For the text-containing cell, return its midpoint in [X, Y] coordinate format. 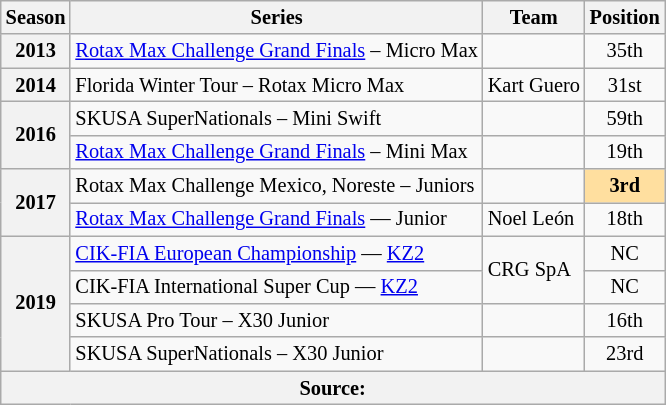
SKUSA SuperNationals – Mini Swift [276, 118]
Team [534, 17]
2017 [36, 202]
Rotax Max Challenge Mexico, Noreste – Juniors [276, 186]
19th [625, 152]
Position [625, 17]
CIK-FIA International Super Cup — KZ2 [276, 287]
Rotax Max Challenge Grand Finals – Micro Max [276, 51]
2013 [36, 51]
23rd [625, 354]
2014 [36, 85]
3rd [625, 186]
Rotax Max Challenge Grand Finals — Junior [276, 219]
2019 [36, 304]
59th [625, 118]
Series [276, 17]
CRG SpA [534, 270]
Noel León [534, 219]
Florida Winter Tour – Rotax Micro Max [276, 85]
Source: [333, 388]
Kart Guero [534, 85]
18th [625, 219]
CIK-FIA European Championship — KZ2 [276, 253]
Rotax Max Challenge Grand Finals – Mini Max [276, 152]
31st [625, 85]
SKUSA Pro Tour – X30 Junior [276, 320]
35th [625, 51]
SKUSA SuperNationals – X30 Junior [276, 354]
16th [625, 320]
2016 [36, 134]
Season [36, 17]
